Identify which cell holds the provided text, then report its [X, Y] central coordinate. 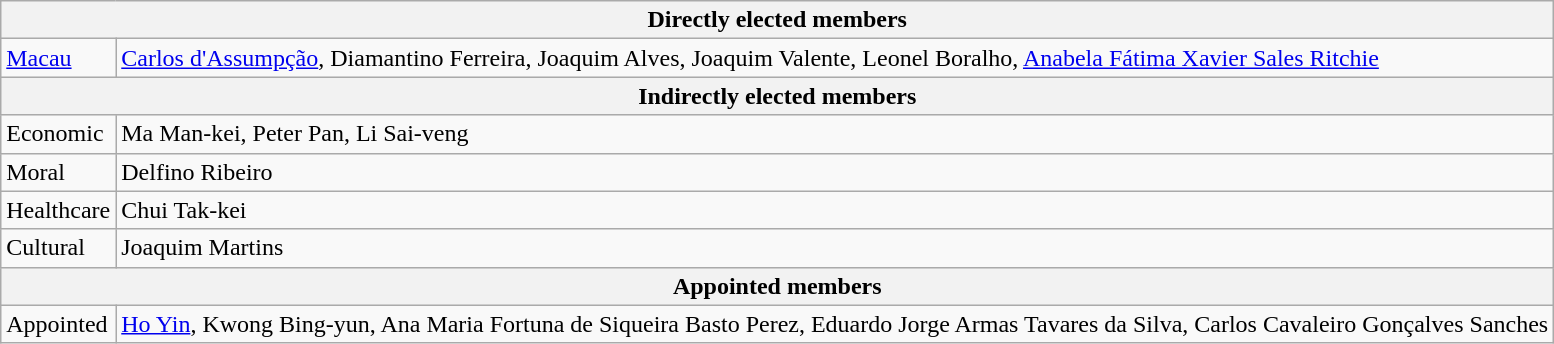
Delfino Ribeiro [835, 172]
Cultural [58, 248]
Appointed [58, 324]
Ho Yin, Kwong Bing-yun, Ana Maria Fortuna de Siqueira Basto Perez, Eduardo Jorge Armas Tavares da Silva, Carlos Cavaleiro Gonçalves Sanches [835, 324]
Moral [58, 172]
Directly elected members [778, 20]
Indirectly elected members [778, 96]
Carlos d'Assumpção, Diamantino Ferreira, Joaquim Alves, Joaquim Valente, Leonel Boralho, Anabela Fátima Xavier Sales Ritchie [835, 58]
Macau [58, 58]
Ma Man-kei, Peter Pan, Li Sai-veng [835, 134]
Economic [58, 134]
Appointed members [778, 286]
Chui Tak-kei [835, 210]
Joaquim Martins [835, 248]
Healthcare [58, 210]
